Determine the (X, Y) coordinate at the center of the cell enclosing the given text.  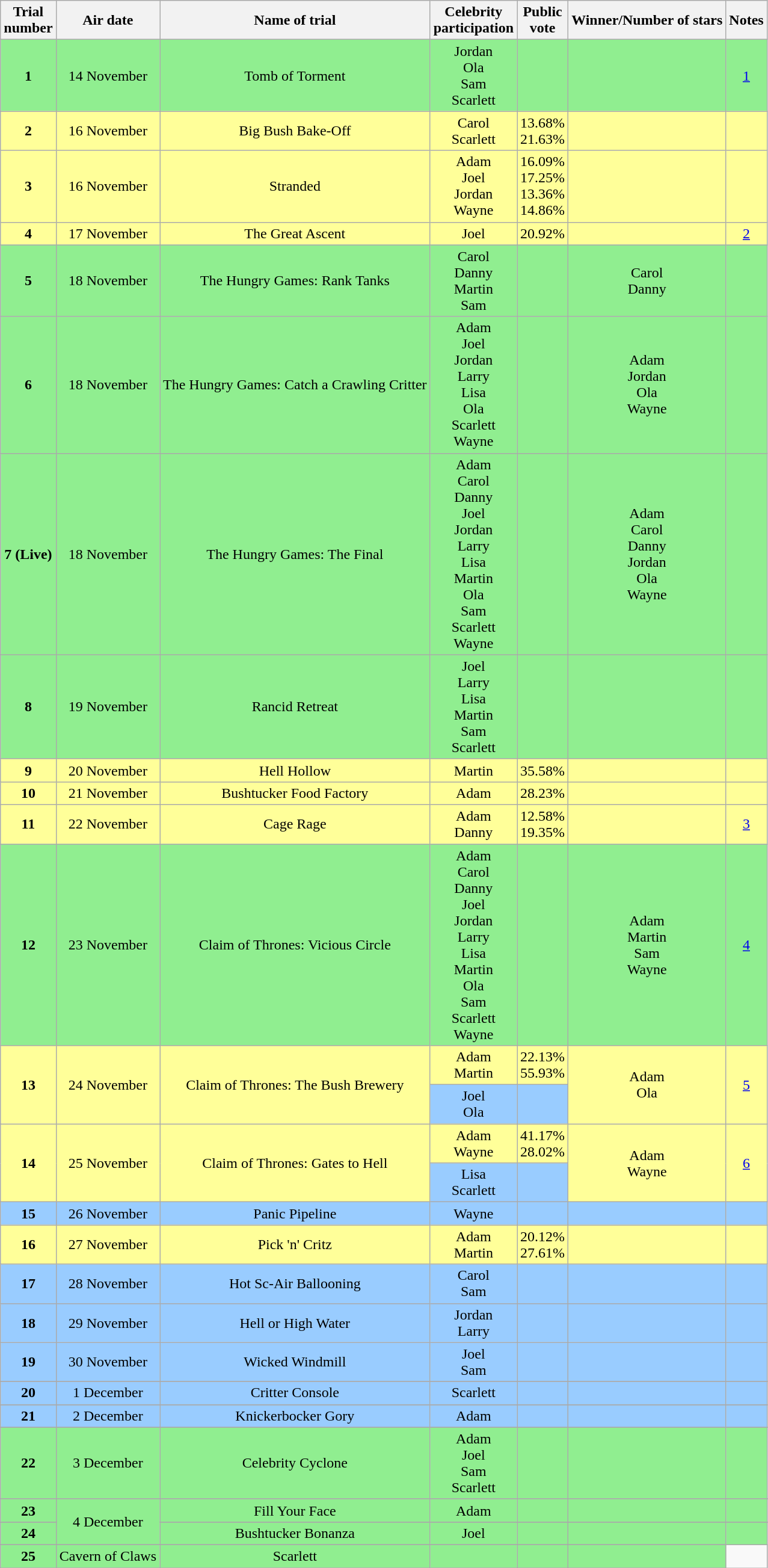
Fill Your Face (295, 1510)
19 (28, 1362)
Celebrity Cyclone (295, 1463)
The Hungry Games: Catch a Crawling Critter (295, 385)
28 November (108, 1284)
21 (28, 1416)
JoelOla (473, 1105)
AdamOla (647, 1085)
AdamCarolDannyJordanOlaWayne (647, 554)
10 (28, 793)
Claim of Thrones: The Bush Brewery (295, 1085)
Panic Pipeline (295, 1214)
AdamDanny (473, 824)
25 (28, 1556)
22 November (108, 824)
Name of trial (295, 20)
7 (Live) (28, 554)
Claim of Thrones: Vicious Circle (295, 945)
Stranded (295, 187)
Big Bush Bake-Off (295, 131)
Tomb of Torment (295, 76)
CarolSam (473, 1284)
30 November (108, 1362)
AdamJoelJordanLarryLisaOlaScarlettWayne (473, 385)
JordanOlaSamScarlett (473, 76)
JoelLarryLisaMartinSamScarlett (473, 706)
12.58%19.35% (542, 824)
Cavern of Claws (108, 1556)
20.12%27.61% (542, 1244)
17 (28, 1284)
22.13%55.93% (542, 1065)
Bushtucker Food Factory (295, 793)
Pick 'n' Critz (295, 1244)
9 (28, 770)
16 (28, 1244)
20 November (108, 770)
CarolScarlett (473, 131)
23 November (108, 945)
The Hungry Games: Rank Tanks (295, 280)
20 (28, 1393)
LisaScarlett (473, 1183)
JoelSam (473, 1362)
24 November (108, 1085)
Martin (473, 770)
11 (28, 824)
16.09% 17.25%13.36%14.86% (542, 187)
Hell or High Water (295, 1323)
Wayne (473, 1214)
28.23% (542, 793)
Cage Rage (295, 824)
41.17%28.02% (542, 1143)
27 November (108, 1244)
35.58% (542, 770)
Hell Hollow (295, 770)
Winner/Number of stars (647, 20)
24 (28, 1533)
29 November (108, 1323)
AdamMartinSamWayne (647, 945)
Air date (108, 20)
20.92% (542, 233)
CarolDannyMartinSam (473, 280)
18 (28, 1323)
Wicked Windmill (295, 1362)
AdamJoelSamScarlett (473, 1463)
Celebrityparticipation (473, 20)
3 December (108, 1463)
21 November (108, 793)
13.68%21.63% (542, 131)
Notes (746, 20)
26 November (108, 1214)
Publicvote (542, 20)
17 November (108, 233)
AdamJordanOlaWayne (647, 385)
AdamJoelJordanWayne (473, 187)
22 (28, 1463)
Hot Sc-Air Ballooning (295, 1284)
25 November (108, 1163)
23 (28, 1510)
The Great Ascent (295, 233)
8 (28, 706)
1 December (108, 1393)
Rancid Retreat (295, 706)
JordanLarry (473, 1323)
The Hungry Games: The Final (295, 554)
13 (28, 1085)
Critter Console (295, 1393)
15 (28, 1214)
Knickerbocker Gory (295, 1416)
12 (28, 945)
4 December (108, 1522)
Trialnumber (28, 20)
Claim of Thrones: Gates to Hell (295, 1163)
19 November (108, 706)
Bushtucker Bonanza (295, 1533)
2 December (108, 1416)
CarolDanny (647, 280)
14 (28, 1163)
14 November (108, 76)
